Provide the (x, y) coordinate of the cell's center where the given text is located.  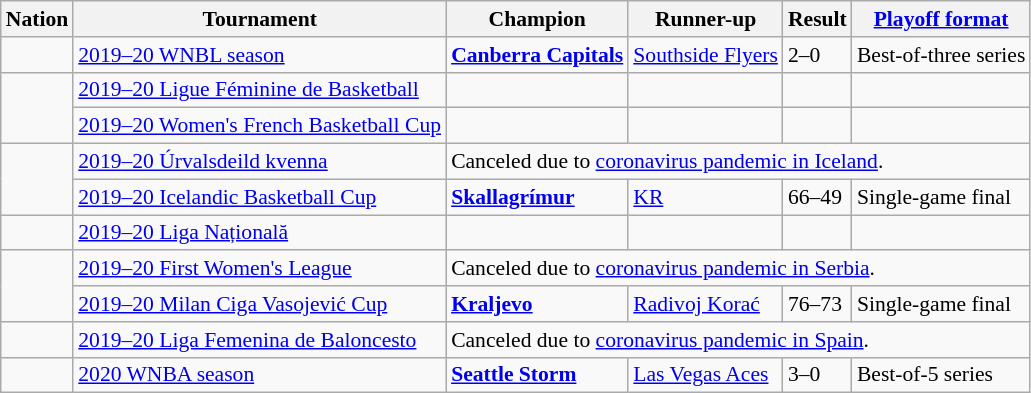
2019–20 Icelandic Basketball Cup (260, 197)
Canceled due to coronavirus pandemic in Iceland. (738, 162)
76–73 (818, 304)
2019–20 Women's French Basketball Cup (260, 126)
Canceled due to coronavirus pandemic in Spain. (738, 340)
Tournament (260, 19)
2019–20 WNBL season (260, 55)
Radivoj Korać (706, 304)
Southside Flyers (706, 55)
Runner-up (706, 19)
Canberra Capitals (537, 55)
2019–20 Úrvalsdeild kvenna (260, 162)
Canceled due to coronavirus pandemic in Serbia. (738, 269)
2019–20 First Women's League (260, 269)
Best-of-5 series (942, 375)
Seattle Storm (537, 375)
Skallagrímur (537, 197)
Nation (37, 19)
Result (818, 19)
3–0 (818, 375)
Best-of-three series (942, 55)
2019–20 Ligue Féminine de Basketball (260, 90)
Champion (537, 19)
Playoff format (942, 19)
66–49 (818, 197)
2019–20 Liga Femenina de Baloncesto (260, 340)
KR (706, 197)
Kraljevo (537, 304)
Las Vegas Aces (706, 375)
2–0 (818, 55)
2020 WNBA season (260, 375)
2019–20 Milan Ciga Vasojević Cup (260, 304)
2019–20 Liga Națională (260, 233)
